Output the [X, Y] coordinate of the center of the cell containing the given text.  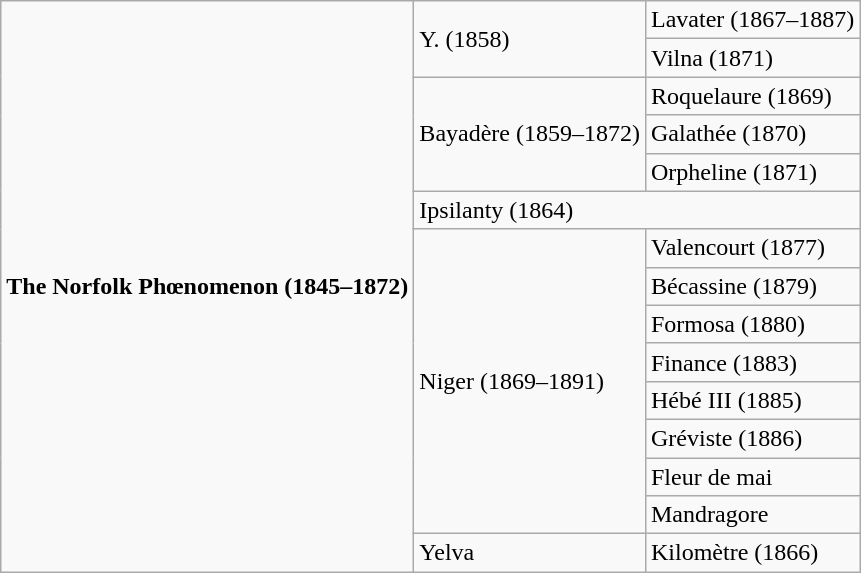
Mandragore [752, 515]
Vilna (1871) [752, 58]
Yelva [530, 553]
Niger (1869–1891) [530, 381]
Lavater (1867–1887) [752, 20]
Kilomètre (1866) [752, 553]
Roquelaure (1869) [752, 96]
Bayadère (1859–1872) [530, 134]
Ipsilanty (1864) [637, 210]
Fleur de mai [752, 477]
Orpheline (1871) [752, 172]
Bécassine (1879) [752, 286]
Valencourt (1877) [752, 248]
Y. (1858) [530, 39]
Galathée (1870) [752, 134]
The Norfolk Phœnomenon (1845–1872) [208, 286]
Formosa (1880) [752, 324]
Hébé III (1885) [752, 400]
Finance (1883) [752, 362]
Gréviste (1886) [752, 438]
